Extract the [X, Y] coordinate from the center of the cell holding the provided text.  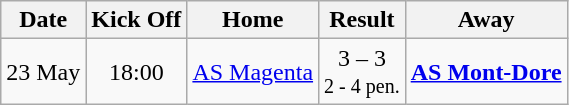
AS Mont-Dore [486, 72]
23 May [44, 72]
Home [253, 20]
Kick Off [136, 20]
Away [486, 20]
Result [362, 20]
18:00 [136, 72]
AS Magenta [253, 72]
3 – 3 2 - 4 pen. [362, 72]
Date [44, 20]
